Locate the cell with the specified text and output its [X, Y] center coordinate. 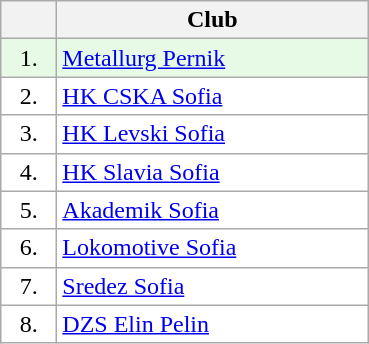
7. [29, 286]
Club [212, 20]
8. [29, 324]
4. [29, 172]
Lokomotive Sofia [212, 248]
2. [29, 96]
DZS Elin Pelin [212, 324]
1. [29, 58]
6. [29, 248]
Sredez Sofia [212, 286]
Metallurg Pernik [212, 58]
HK Levski Sofia [212, 134]
3. [29, 134]
Akademik Sofia [212, 210]
5. [29, 210]
HK Slavia Sofia [212, 172]
HK CSKA Sofia [212, 96]
